Pinpoint the cell where the given text exists, returning its [x, y] midpoint coordinate. 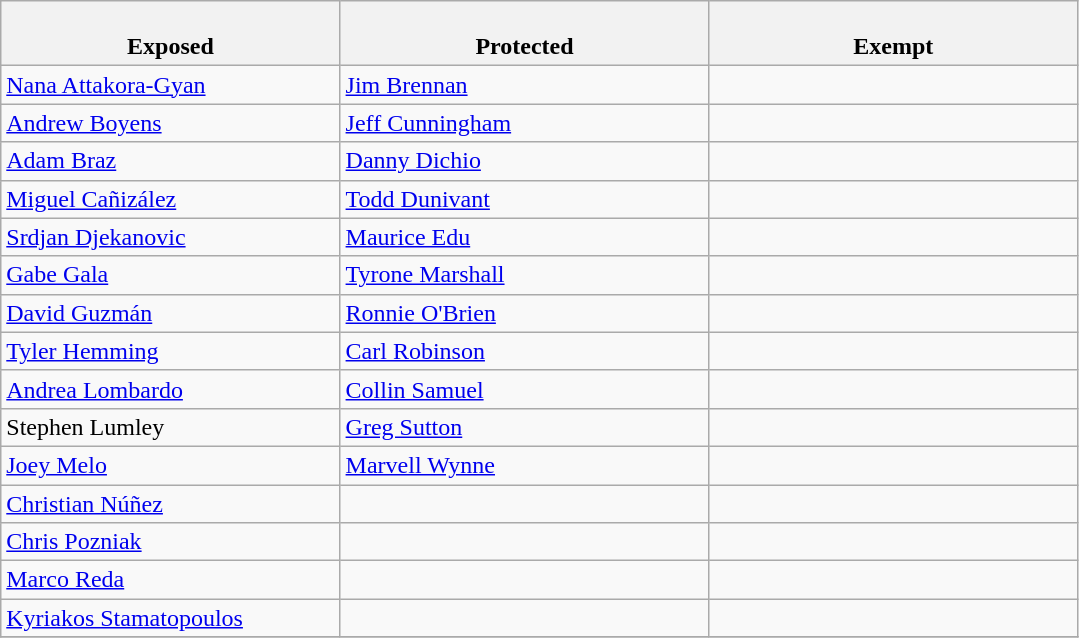
Jim Brennan [524, 85]
Srdjan Djekanovic [170, 237]
Marvell Wynne [524, 465]
Maurice Edu [524, 237]
Tyrone Marshall [524, 275]
Joey Melo [170, 465]
Stephen Lumley [170, 427]
Protected [524, 34]
David Guzmán [170, 313]
Jeff Cunningham [524, 123]
Andrea Lombardo [170, 389]
Carl Robinson [524, 351]
Todd Dunivant [524, 199]
Tyler Hemming [170, 351]
Greg Sutton [524, 427]
Exposed [170, 34]
Marco Reda [170, 580]
Danny Dichio [524, 161]
Adam Braz [170, 161]
Collin Samuel [524, 389]
Chris Pozniak [170, 542]
Miguel Cañizález [170, 199]
Kyriakos Stamatopoulos [170, 618]
Ronnie O'Brien [524, 313]
Andrew Boyens [170, 123]
Gabe Gala [170, 275]
Exempt [894, 34]
Nana Attakora-Gyan [170, 85]
Christian Núñez [170, 503]
